From the cell containing the given text, extract its center point as (X, Y) coordinate. 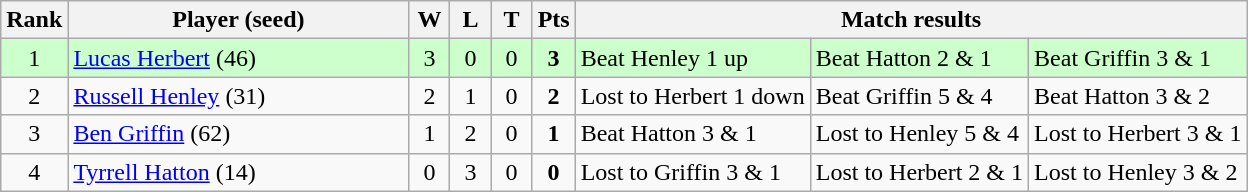
W (430, 20)
Lucas Herbert (46) (238, 58)
Lost to Henley 3 & 2 (1138, 172)
Ben Griffin (62) (238, 134)
Lost to Griffin 3 & 1 (692, 172)
Match results (911, 20)
Beat Hatton 3 & 2 (1138, 96)
Beat Hatton 3 & 1 (692, 134)
Beat Hatton 2 & 1 (919, 58)
Lost to Herbert 1 down (692, 96)
Rank (34, 20)
Beat Griffin 3 & 1 (1138, 58)
Beat Henley 1 up (692, 58)
T (512, 20)
Player (seed) (238, 20)
Pts (554, 20)
Lost to Henley 5 & 4 (919, 134)
Beat Griffin 5 & 4 (919, 96)
4 (34, 172)
Lost to Herbert 2 & 1 (919, 172)
Russell Henley (31) (238, 96)
Tyrrell Hatton (14) (238, 172)
L (470, 20)
Lost to Herbert 3 & 1 (1138, 134)
